Locate the cell with the specified text and output its [x, y] center coordinate. 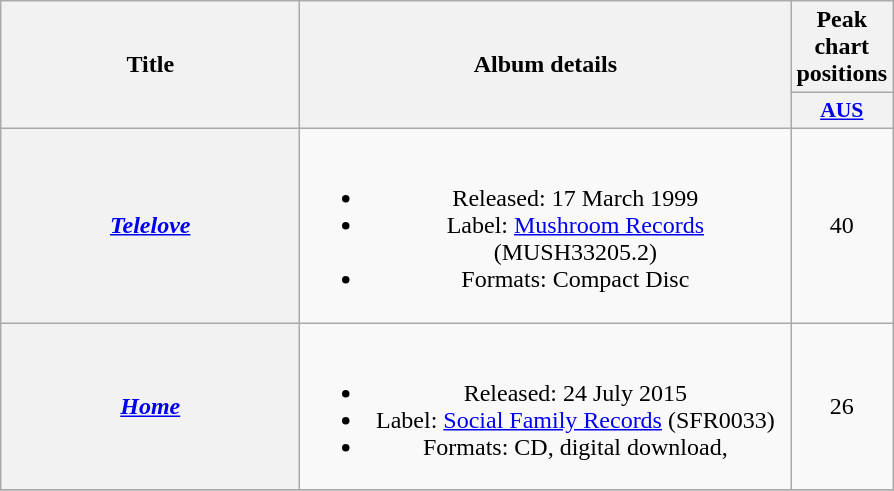
40 [842, 225]
Released: 17 March 1999Label: Mushroom Records (MUSH33205.2)Formats: Compact Disc [546, 225]
26 [842, 406]
AUS [842, 111]
Title [150, 65]
Telelove [150, 225]
Album details [546, 65]
Home [150, 406]
Released: 24 July 2015Label: Social Family Records (SFR0033)Formats: CD, digital download, [546, 406]
Peak chart positions [842, 47]
